Pinpoint the cell where the given text exists, returning its (X, Y) midpoint coordinate. 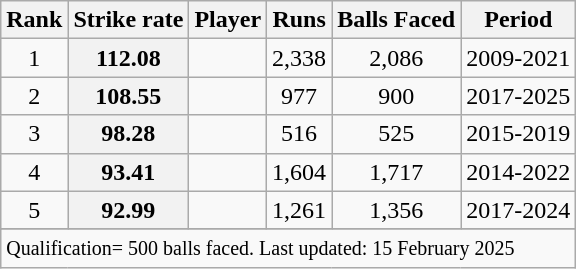
Runs (300, 20)
93.41 (128, 172)
2017-2025 (518, 96)
3 (34, 134)
2017-2024 (518, 210)
4 (34, 172)
Strike rate (128, 20)
900 (396, 96)
1,717 (396, 172)
Period (518, 20)
98.28 (128, 134)
Balls Faced (396, 20)
2009-2021 (518, 58)
108.55 (128, 96)
1,604 (300, 172)
Rank (34, 20)
5 (34, 210)
2014-2022 (518, 172)
516 (300, 134)
2 (34, 96)
2,338 (300, 58)
Player (228, 20)
2015-2019 (518, 134)
92.99 (128, 210)
1,261 (300, 210)
1 (34, 58)
Qualification= 500 balls faced. Last updated: 15 February 2025 (288, 248)
112.08 (128, 58)
977 (300, 96)
1,356 (396, 210)
525 (396, 134)
2,086 (396, 58)
